From the cell containing the given text, extract its center point as (x, y) coordinate. 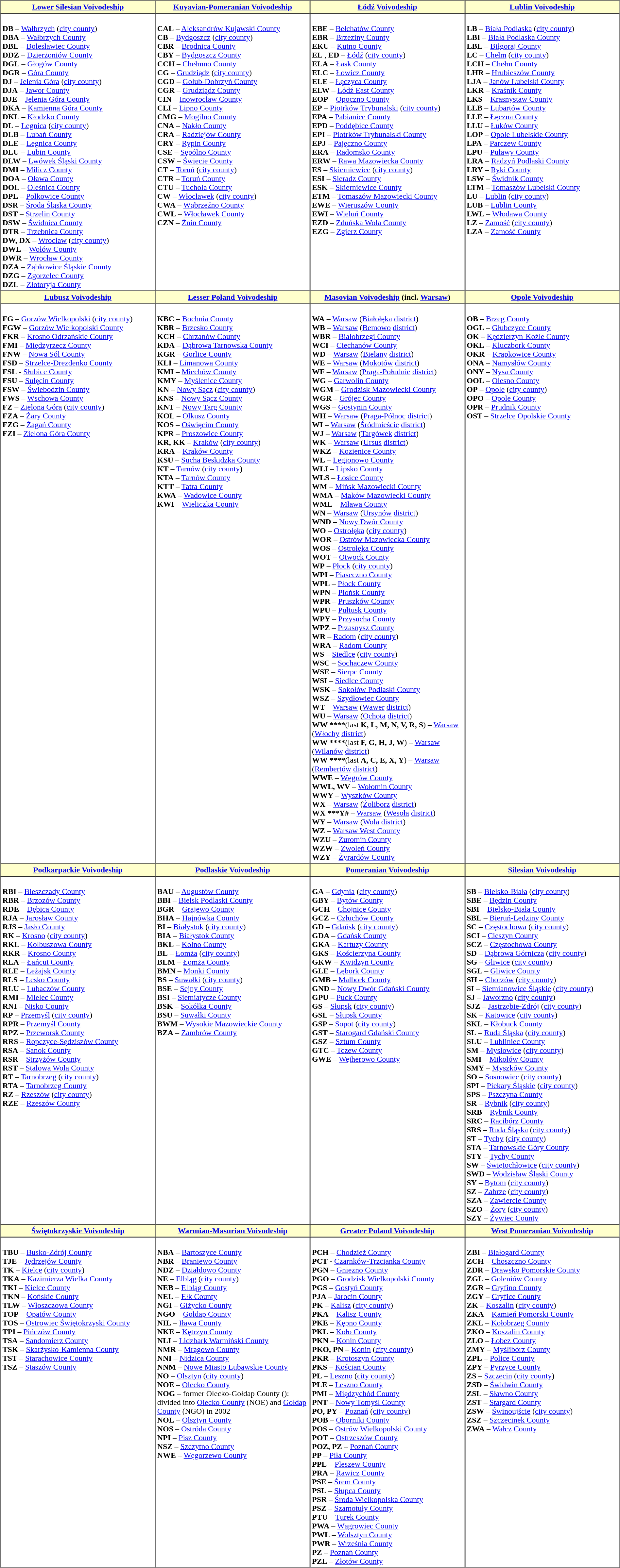
Kuyavian-Pomeranian Voivodeship (233, 7)
Podlaskie Voivodeship (233, 870)
Lesser Poland Voivodeship (233, 297)
Lower Silesian Voivodeship (78, 7)
Pomeranian Voivodeship (387, 870)
Masovian Voivodeship (incl. Warsaw) (387, 297)
Lubusz Voivodeship (78, 297)
West Pomeranian Voivodeship (542, 1231)
Podkarpackie Voivodeship (78, 870)
Świętokrzyskie Voivodeship (78, 1231)
Warmian-Masurian Voivodeship (233, 1231)
Silesian Voivodeship (542, 870)
Opole Voivodeship (542, 297)
Lublin Voivodeship (542, 7)
Łódź Voivodeship (387, 7)
Greater Poland Voivodeship (387, 1231)
